Return the [x, y] coordinate for the center point of the cell that contains the specified text.  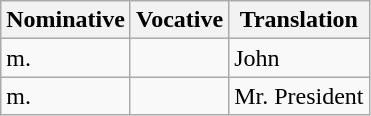
Nominative [66, 20]
Translation [299, 20]
John [299, 58]
Vocative [179, 20]
Mr. President [299, 96]
